From the cell containing the given text, extract its center point as [x, y] coordinate. 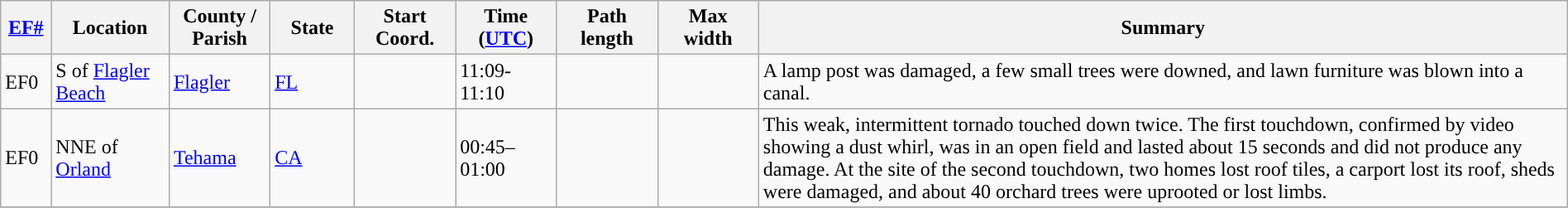
CA [313, 157]
Path length [607, 28]
Flagler [219, 81]
11:09-11:10 [506, 81]
County / Parish [219, 28]
EF# [26, 28]
State [313, 28]
FL [313, 81]
NNE of Orland [111, 157]
A lamp post was damaged, a few small trees were downed, and lawn furniture was blown into a canal. [1163, 81]
Max width [708, 28]
Location [111, 28]
Summary [1163, 28]
Time (UTC) [506, 28]
00:45–01:00 [506, 157]
Tehama [219, 157]
S of Flagler Beach [111, 81]
Start Coord. [404, 28]
